Determine the [X, Y] coordinate at the center of the cell enclosing the given text.  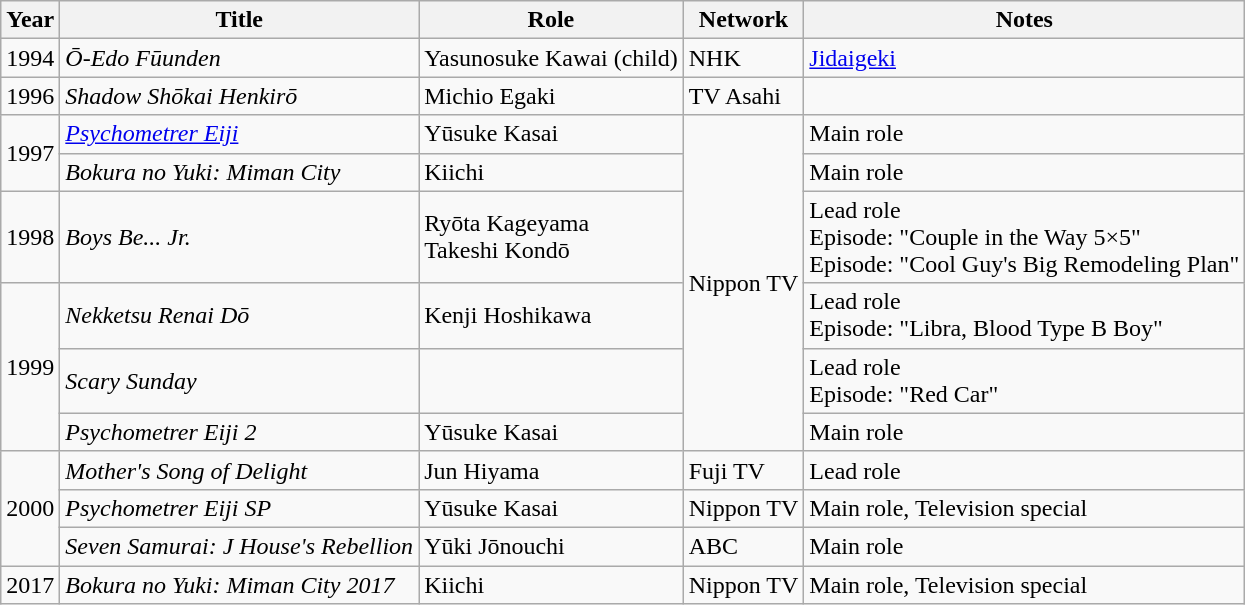
1997 [30, 153]
Year [30, 20]
Lead roleEpisode: "Red Car" [1024, 380]
Ō-Edo Fūunden [240, 58]
Yūki Jōnouchi [552, 546]
2000 [30, 508]
1994 [30, 58]
1999 [30, 367]
Notes [1024, 20]
Role [552, 20]
TV Asahi [744, 96]
1998 [30, 237]
1996 [30, 96]
Lead roleEpisode: "Couple in the Way 5×5"Episode: "Cool Guy's Big Remodeling Plan" [1024, 237]
Ryōta KageyamaTakeshi Kondō [552, 237]
Psychometrer Eiji [240, 134]
Nekketsu Renai Dō [240, 316]
Jidaigeki [1024, 58]
Lead roleEpisode: "Libra, Blood Type B Boy" [1024, 316]
Yasunosuke Kawai (child) [552, 58]
ABC [744, 546]
Psychometrer Eiji SP [240, 508]
Network [744, 20]
Seven Samurai: J House's Rebellion [240, 546]
Kenji Hoshikawa [552, 316]
Michio Egaki [552, 96]
Scary Sunday [240, 380]
Shadow Shōkai Henkirō [240, 96]
2017 [30, 585]
Bokura no Yuki: Miman City [240, 172]
Fuji TV [744, 470]
Psychometrer Eiji 2 [240, 432]
Bokura no Yuki: Miman City 2017 [240, 585]
Lead role [1024, 470]
NHK [744, 58]
Boys Be... Jr. [240, 237]
Mother's Song of Delight [240, 470]
Jun Hiyama [552, 470]
Title [240, 20]
